Determine the (X, Y) coordinate at the center of the cell enclosing the given text.  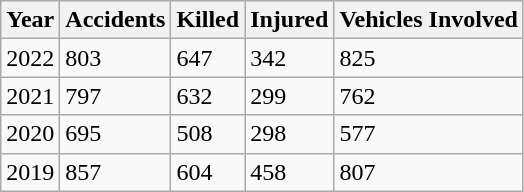
825 (429, 58)
2019 (30, 172)
2020 (30, 134)
342 (290, 58)
2021 (30, 96)
577 (429, 134)
Accidents (116, 20)
Vehicles Involved (429, 20)
Year (30, 20)
797 (116, 96)
299 (290, 96)
Injured (290, 20)
803 (116, 58)
762 (429, 96)
647 (208, 58)
Killed (208, 20)
298 (290, 134)
508 (208, 134)
857 (116, 172)
807 (429, 172)
695 (116, 134)
2022 (30, 58)
604 (208, 172)
458 (290, 172)
632 (208, 96)
